Find where the given text appears and provide that cell's center as [x, y] coordinate. 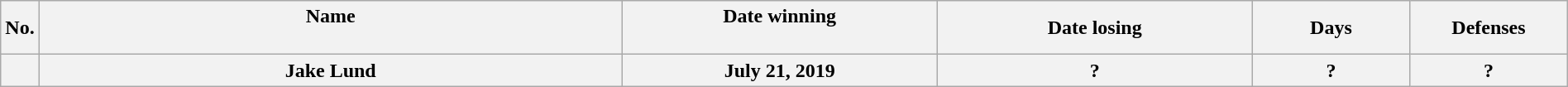
Date losing [1095, 28]
Defenses [1489, 28]
Jake Lund [331, 70]
July 21, 2019 [779, 70]
Name [331, 28]
No. [20, 28]
Days [1331, 28]
Date winning [779, 28]
